Find where the given text appears and provide that cell's center as (x, y) coordinate. 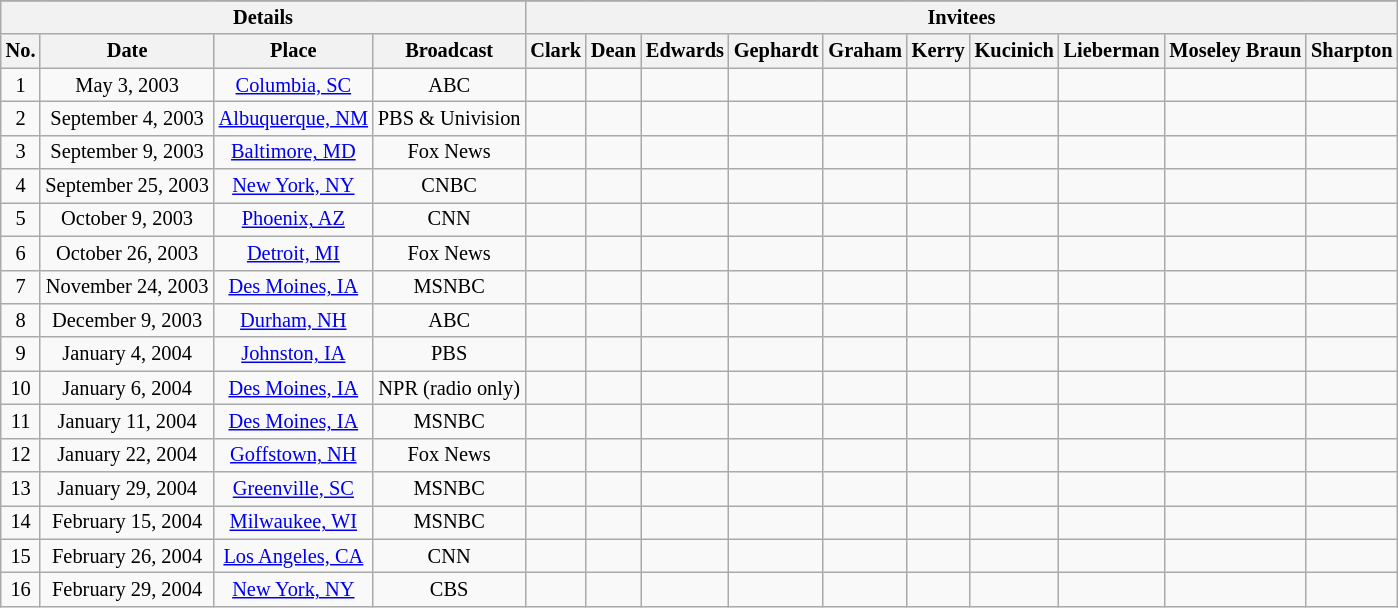
October 26, 2003 (126, 253)
Dean (614, 51)
2 (21, 118)
January 11, 2004 (126, 421)
Edwards (685, 51)
8 (21, 320)
14 (21, 522)
January 6, 2004 (126, 388)
Columbia, SC (294, 85)
10 (21, 388)
November 24, 2003 (126, 287)
12 (21, 455)
Baltimore, MD (294, 152)
Phoenix, AZ (294, 219)
5 (21, 219)
February 26, 2004 (126, 556)
Kucinich (1014, 51)
September 25, 2003 (126, 186)
Sharpton (1352, 51)
Moseley Braun (1236, 51)
PBS (449, 354)
NPR (radio only) (449, 388)
May 3, 2003 (126, 85)
Milwaukee, WI (294, 522)
Clark (556, 51)
December 9, 2003 (126, 320)
Johnston, IA (294, 354)
9 (21, 354)
1 (21, 85)
September 9, 2003 (126, 152)
Albuquerque, NM (294, 118)
7 (21, 287)
February 15, 2004 (126, 522)
3 (21, 152)
Date (126, 51)
11 (21, 421)
Kerry (938, 51)
No. (21, 51)
6 (21, 253)
15 (21, 556)
4 (21, 186)
September 4, 2003 (126, 118)
Los Angeles, CA (294, 556)
Lieberman (1112, 51)
Detroit, MI (294, 253)
CBS (449, 589)
Gephardt (776, 51)
October 9, 2003 (126, 219)
Place (294, 51)
Details (264, 17)
Broadcast (449, 51)
13 (21, 489)
Goffstown, NH (294, 455)
January 29, 2004 (126, 489)
Graham (864, 51)
Greenville, SC (294, 489)
February 29, 2004 (126, 589)
PBS & Univision (449, 118)
January 4, 2004 (126, 354)
Invitees (961, 17)
CNBC (449, 186)
Durham, NH (294, 320)
16 (21, 589)
January 22, 2004 (126, 455)
